Search for the cell housing the specified text and yield its (X, Y) center coordinate. 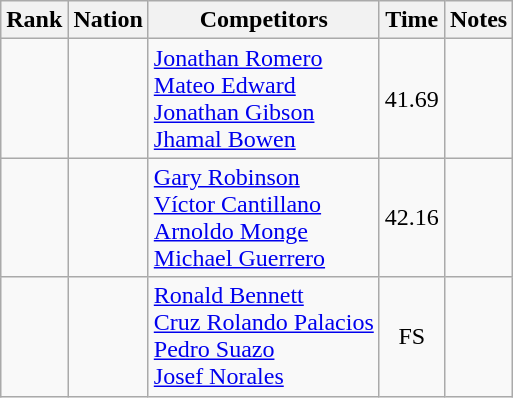
41.69 (412, 98)
FS (412, 336)
Competitors (264, 20)
Gary RobinsonVíctor CantillanoArnoldo MongeMichael Guerrero (264, 218)
Rank (34, 20)
Ronald BennettCruz Rolando PalaciosPedro SuazoJosef Norales (264, 336)
Notes (478, 20)
42.16 (412, 218)
Nation (108, 20)
Time (412, 20)
Jonathan RomeroMateo EdwardJonathan GibsonJhamal Bowen (264, 98)
